Search for the cell housing the specified text and yield its [X, Y] center coordinate. 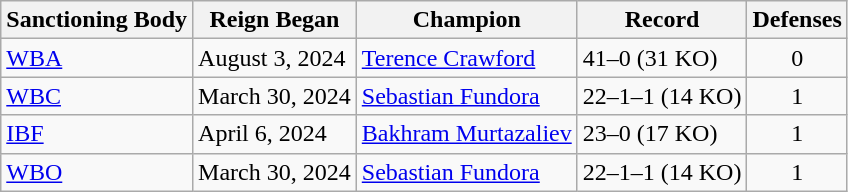
Record [662, 20]
41–0 (31 KO) [662, 58]
IBF [97, 134]
Sanctioning Body [97, 20]
0 [797, 58]
23–0 (17 KO) [662, 134]
WBC [97, 96]
August 3, 2024 [275, 58]
Champion [466, 20]
Defenses [797, 20]
April 6, 2024 [275, 134]
Bakhram Murtazaliev [466, 134]
WBO [97, 172]
WBA [97, 58]
Terence Crawford [466, 58]
Reign Began [275, 20]
